Detect which cell encompasses the target text, then output its (X, Y) center coordinate. 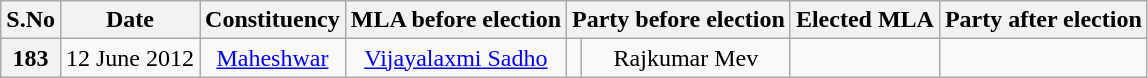
Vijayalaxmi Sadho (456, 58)
Elected MLA (864, 20)
Constituency (273, 20)
Date (130, 20)
Party after election (1043, 20)
S.No (31, 20)
MLA before election (456, 20)
12 June 2012 (130, 58)
Party before election (679, 20)
Maheshwar (273, 58)
Rajkumar Mev (686, 58)
183 (31, 58)
